From the cell containing the given text, extract its center point as [x, y] coordinate. 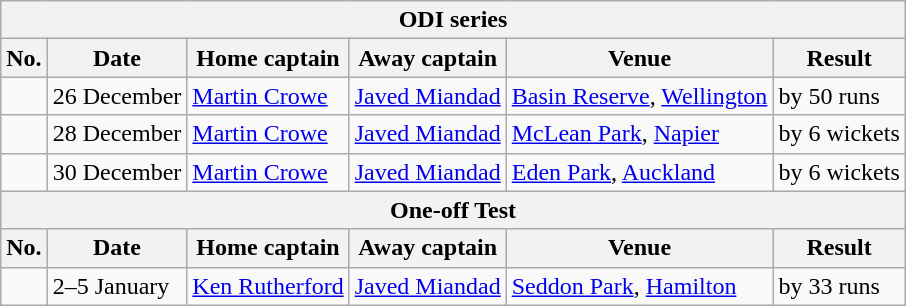
by 33 runs [839, 286]
30 December [117, 172]
Ken Rutherford [268, 286]
McLean Park, Napier [640, 134]
28 December [117, 134]
Eden Park, Auckland [640, 172]
Basin Reserve, Wellington [640, 96]
Seddon Park, Hamilton [640, 286]
2–5 January [117, 286]
One-off Test [453, 210]
ODI series [453, 20]
26 December [117, 96]
by 50 runs [839, 96]
